Find where the given text appears and provide that cell's center as [x, y] coordinate. 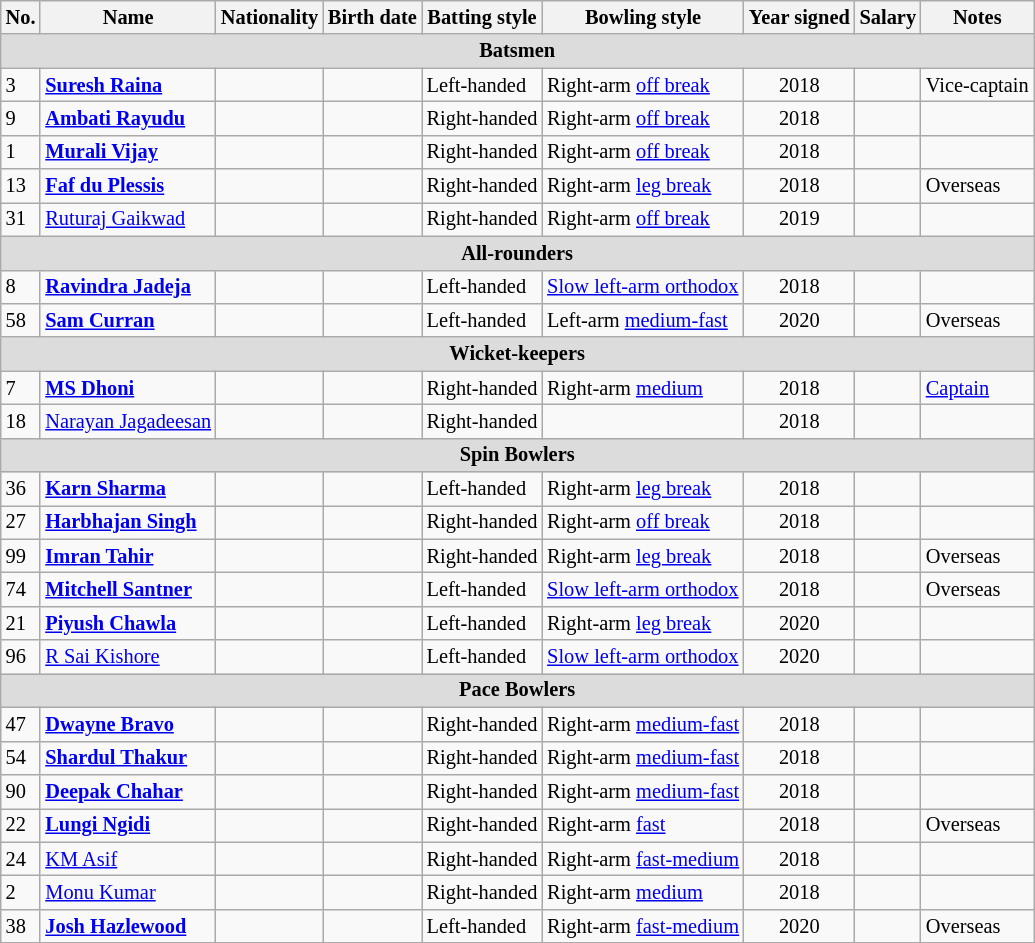
24 [21, 859]
Nationality [270, 17]
Wicket-keepers [518, 354]
Josh Hazlewood [128, 926]
Harbhajan Singh [128, 522]
31 [21, 219]
Sam Curran [128, 320]
36 [21, 489]
Birth date [372, 17]
Year signed [800, 17]
Vice-captain [978, 85]
96 [21, 657]
58 [21, 320]
R Sai Kishore [128, 657]
18 [21, 421]
Piyush Chawla [128, 623]
7 [21, 388]
27 [21, 522]
Pace Bowlers [518, 690]
2 [21, 892]
Notes [978, 17]
Suresh Raina [128, 85]
Narayan Jagadeesan [128, 421]
Batsmen [518, 51]
99 [21, 556]
Murali Vijay [128, 152]
Imran Tahir [128, 556]
Ambati Rayudu [128, 118]
Dwayne Bravo [128, 724]
22 [21, 825]
13 [21, 186]
1 [21, 152]
Salary [888, 17]
8 [21, 287]
Ravindra Jadeja [128, 287]
Faf du Plessis [128, 186]
Left-arm medium-fast [643, 320]
2019 [800, 219]
Deepak Chahar [128, 791]
90 [21, 791]
Ruturaj Gaikwad [128, 219]
Karn Sharma [128, 489]
Mitchell Santner [128, 589]
Shardul Thakur [128, 758]
Bowling style [643, 17]
Lungi Ngidi [128, 825]
9 [21, 118]
3 [21, 85]
MS Dhoni [128, 388]
54 [21, 758]
Monu Kumar [128, 892]
38 [21, 926]
Batting style [482, 17]
74 [21, 589]
Spin Bowlers [518, 455]
21 [21, 623]
Name [128, 17]
47 [21, 724]
Right-arm fast [643, 825]
No. [21, 17]
KM Asif [128, 859]
Captain [978, 388]
All-rounders [518, 253]
